Extract the (x, y) coordinate from the center of the cell holding the provided text.  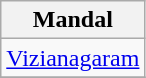
Vizianagaram (73, 58)
Mandal (73, 20)
